Provide the (X, Y) coordinate of the cell's center where the given text is located.  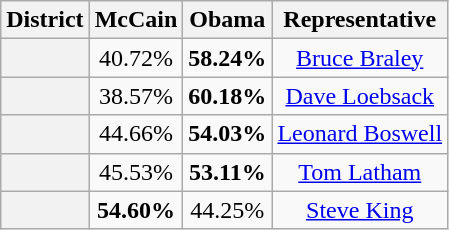
Steve King (360, 210)
Leonard Boswell (360, 134)
Bruce Braley (360, 58)
53.11% (228, 172)
40.72% (136, 58)
Tom Latham (360, 172)
60.18% (228, 96)
44.66% (136, 134)
54.03% (228, 134)
44.25% (228, 210)
Representative (360, 20)
Obama (228, 20)
Dave Loebsack (360, 96)
58.24% (228, 58)
54.60% (136, 210)
45.53% (136, 172)
38.57% (136, 96)
McCain (136, 20)
District (45, 20)
